Return [X, Y] of the center of cell containing provided text 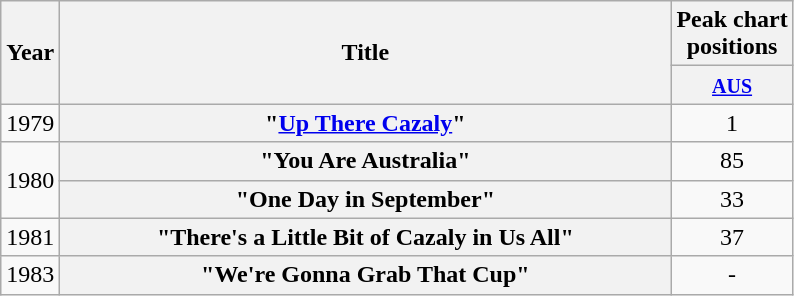
Title [366, 52]
1979 [30, 123]
Peak chartpositions [732, 34]
85 [732, 161]
- [732, 275]
"There's a Little Bit of Cazaly in Us All" [366, 237]
"Up There Cazaly" [366, 123]
"One Day in September" [366, 199]
37 [732, 237]
1983 [30, 275]
"You Are Australia" [366, 161]
1980 [30, 180]
Year [30, 52]
"We're Gonna Grab That Cup" [366, 275]
1981 [30, 237]
1 [732, 123]
33 [732, 199]
AUS [732, 85]
